Return (X, Y) of the center of cell containing provided text 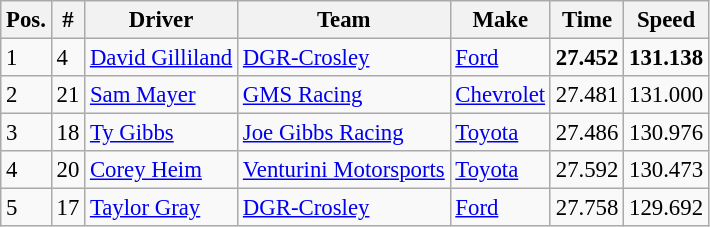
27.452 (586, 58)
129.692 (666, 208)
David Gilliland (162, 58)
Driver (162, 20)
Venturini Motorsports (344, 170)
Pos. (26, 20)
Joe Gibbs Racing (344, 133)
3 (26, 133)
5 (26, 208)
Taylor Gray (162, 208)
131.000 (666, 95)
Make (500, 20)
GMS Racing (344, 95)
27.481 (586, 95)
20 (68, 170)
Team (344, 20)
130.473 (666, 170)
21 (68, 95)
27.758 (586, 208)
Speed (666, 20)
17 (68, 208)
# (68, 20)
131.138 (666, 58)
18 (68, 133)
Ty Gibbs (162, 133)
Time (586, 20)
Corey Heim (162, 170)
27.592 (586, 170)
27.486 (586, 133)
2 (26, 95)
1 (26, 58)
Chevrolet (500, 95)
130.976 (666, 133)
Sam Mayer (162, 95)
